From the cell containing the given text, extract its center point as (X, Y) coordinate. 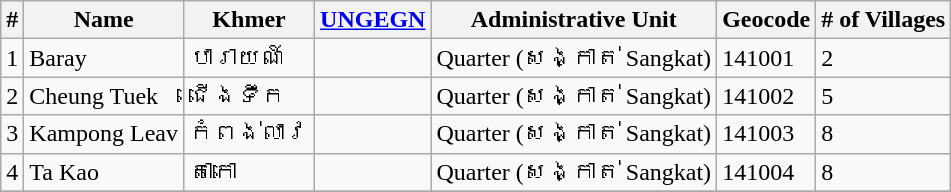
Kampong Leav (104, 134)
141001 (766, 58)
Geocode (766, 20)
បារាយណ៍ (248, 58)
Administrative Unit (574, 20)
141004 (766, 172)
Khmer (248, 20)
Cheung Tuek (104, 96)
1 (12, 58)
តាកោ (248, 172)
141003 (766, 134)
Ta Kao (104, 172)
3 (12, 134)
កំពង់លាវ (248, 134)
UNGEGN (373, 20)
141002 (766, 96)
4 (12, 172)
Name (104, 20)
5 (884, 96)
# (12, 20)
# of Villages (884, 20)
ជើងទឹក (248, 96)
Baray (104, 58)
